Scan for the cell matching the given text and deliver its [X, Y] coordinate at center. 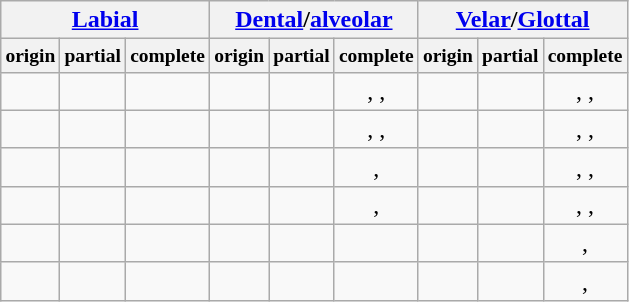
Labial [106, 20]
Velar/Glottal [522, 20]
Dental/alveolar [314, 20]
